Identify which cell holds the provided text, then report its [x, y] central coordinate. 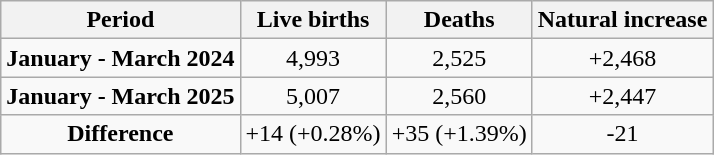
-21 [622, 134]
January - March 2024 [120, 58]
+2,468 [622, 58]
Live births [313, 20]
Natural increase [622, 20]
2,525 [459, 58]
+35 (+1.39%) [459, 134]
5,007 [313, 96]
Deaths [459, 20]
+2,447 [622, 96]
Period [120, 20]
+14 (+0.28%) [313, 134]
2,560 [459, 96]
January - March 2025 [120, 96]
4,993 [313, 58]
Difference [120, 134]
